For the text-containing cell, return its midpoint in [X, Y] coordinate format. 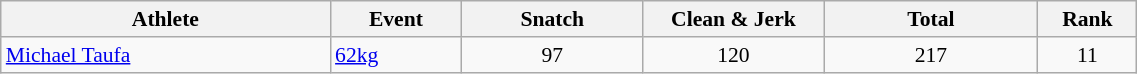
Snatch [552, 19]
11 [1088, 55]
97 [552, 55]
Clean & Jerk [734, 19]
62kg [396, 55]
Athlete [166, 19]
Michael Taufa [166, 55]
Total [931, 19]
Rank [1088, 19]
217 [931, 55]
120 [734, 55]
Event [396, 19]
